Find where the given text appears and provide that cell's center as [X, Y] coordinate. 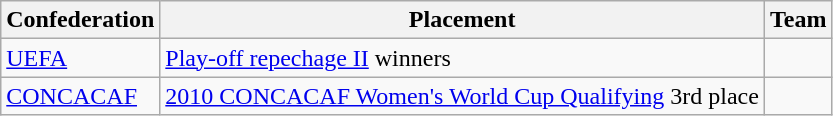
Placement [462, 20]
Team [798, 20]
2010 CONCACAF Women's World Cup Qualifying 3rd place [462, 96]
Confederation [80, 20]
UEFA [80, 58]
CONCACAF [80, 96]
Play-off repechage II winners [462, 58]
